From the cell containing the given text, extract its center point as (x, y) coordinate. 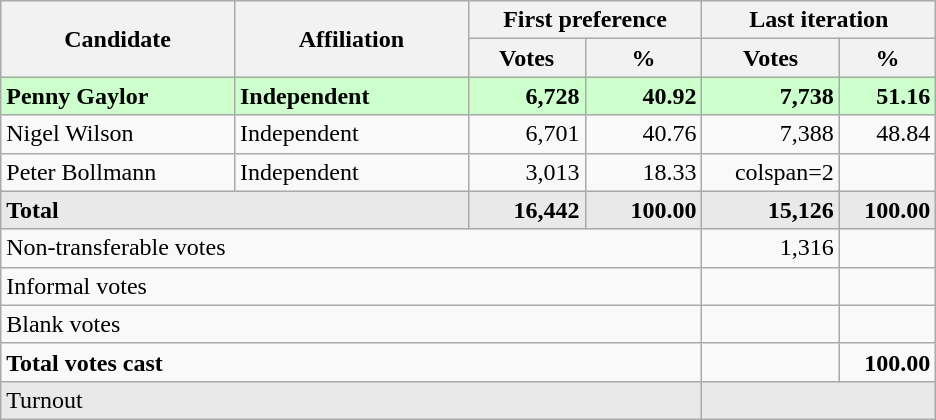
Blank votes (352, 324)
40.76 (644, 134)
48.84 (887, 134)
51.16 (887, 96)
1,316 (770, 248)
colspan=2 (770, 172)
Affiliation (351, 39)
15,126 (770, 210)
Turnout (352, 400)
Nigel Wilson (118, 134)
Total (234, 210)
18.33 (644, 172)
40.92 (644, 96)
Penny Gaylor (118, 96)
16,442 (526, 210)
Candidate (118, 39)
7,738 (770, 96)
Total votes cast (352, 362)
Non-transferable votes (352, 248)
7,388 (770, 134)
Last iteration (819, 20)
Peter Bollmann (118, 172)
Informal votes (352, 286)
6,728 (526, 96)
First preference (585, 20)
3,013 (526, 172)
6,701 (526, 134)
